Extract the [x, y] coordinate from the center of the cell holding the provided text.  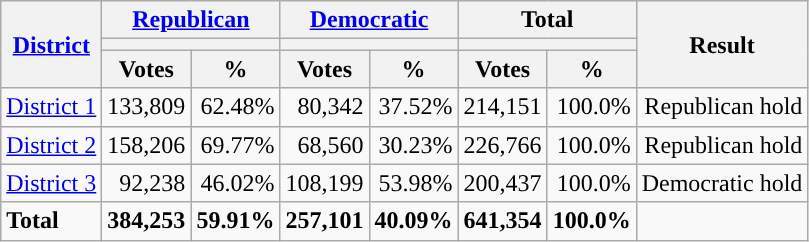
257,101 [324, 221]
108,199 [324, 183]
District [52, 44]
Democratic [369, 20]
Democratic hold [722, 183]
District 2 [52, 145]
226,766 [502, 145]
384,253 [146, 221]
46.02% [236, 183]
641,354 [502, 221]
69.77% [236, 145]
59.91% [236, 221]
40.09% [414, 221]
133,809 [146, 107]
District 1 [52, 107]
53.98% [414, 183]
Republican [191, 20]
80,342 [324, 107]
68,560 [324, 145]
158,206 [146, 145]
Result [722, 44]
214,151 [502, 107]
200,437 [502, 183]
37.52% [414, 107]
62.48% [236, 107]
District 3 [52, 183]
92,238 [146, 183]
30.23% [414, 145]
